For the text-containing cell, return its midpoint in [X, Y] coordinate format. 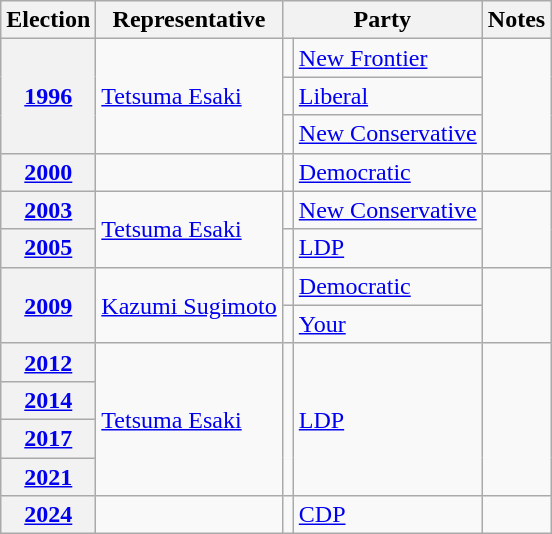
Liberal [388, 96]
Kazumi Sugimoto [189, 305]
2021 [48, 477]
CDP [388, 515]
2009 [48, 305]
New Frontier [388, 58]
Your [388, 324]
Election [48, 20]
2003 [48, 210]
Notes [516, 20]
1996 [48, 96]
2014 [48, 400]
2005 [48, 248]
Party [382, 20]
2012 [48, 362]
2000 [48, 172]
2017 [48, 438]
2024 [48, 515]
Representative [189, 20]
